Capture the cell that displays the provided text and extract its [X, Y] central coordinate. 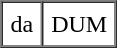
DUM [79, 24]
da [22, 24]
